Identify which cell holds the provided text, then report its [X, Y] central coordinate. 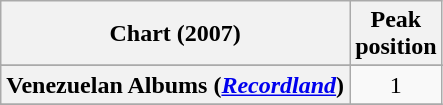
Peakposition [396, 34]
Chart (2007) [176, 34]
1 [396, 85]
Venezuelan Albums (Recordland) [176, 85]
